Find where the given text appears and provide that cell's center as (x, y) coordinate. 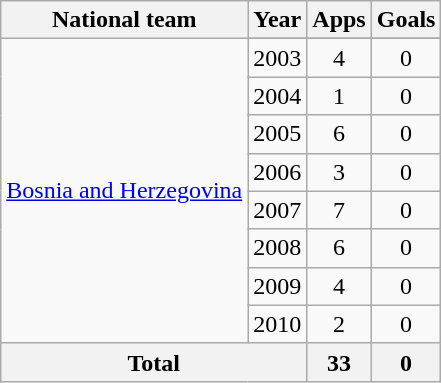
Apps (339, 20)
Bosnia and Herzegovina (124, 191)
2008 (278, 248)
2009 (278, 286)
Total (154, 362)
33 (339, 362)
7 (339, 210)
2010 (278, 324)
1 (339, 96)
2007 (278, 210)
2005 (278, 134)
2006 (278, 172)
2003 (278, 58)
2004 (278, 96)
Goals (406, 20)
2 (339, 324)
3 (339, 172)
Year (278, 20)
National team (124, 20)
